Capture the cell that displays the provided text and extract its [X, Y] central coordinate. 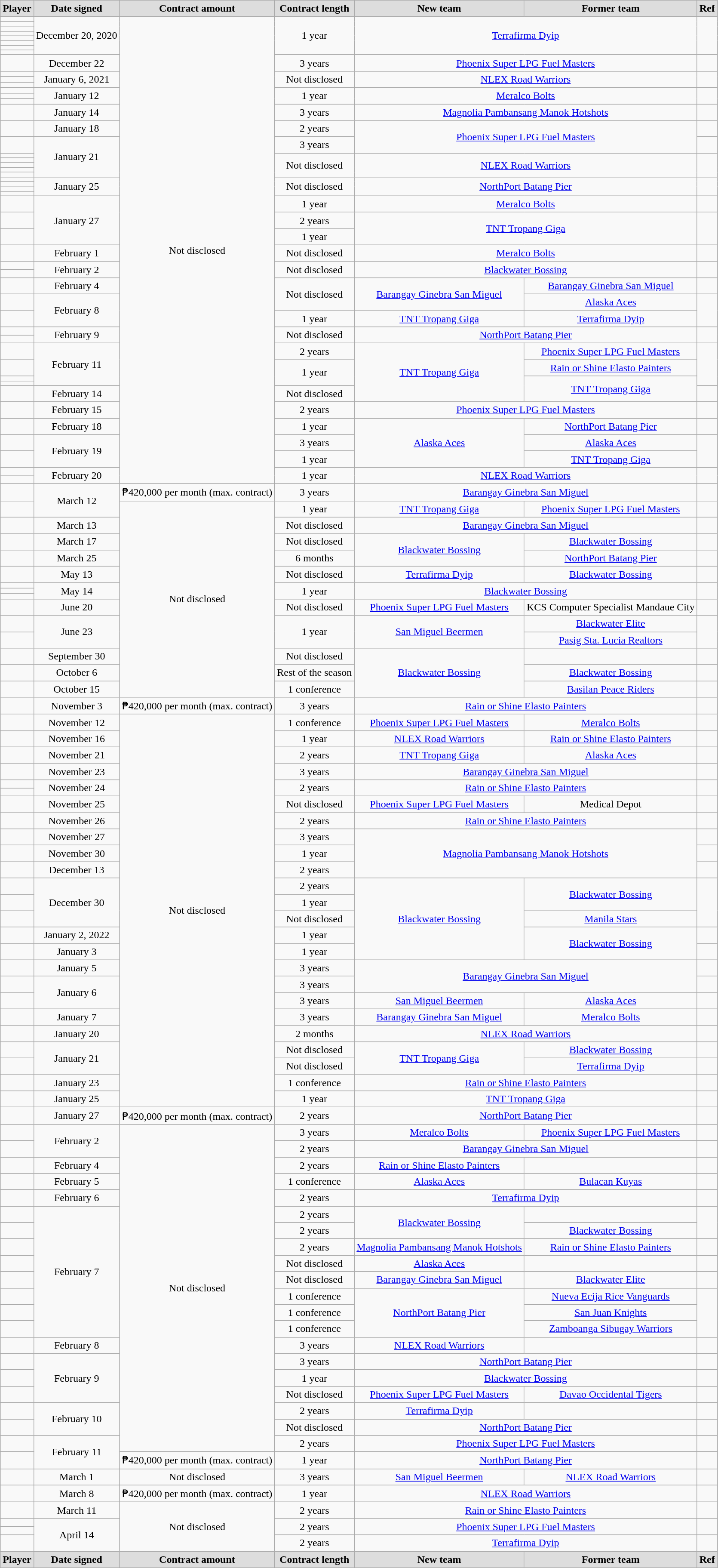
November 12 [77, 722]
March 1 [77, 1477]
November 23 [77, 771]
January 3 [77, 952]
March 17 [77, 542]
January 18 [77, 129]
December 22 [77, 63]
6 months [315, 558]
January 6, 2021 [77, 79]
February 10 [77, 1419]
November 24 [77, 788]
October 15 [77, 689]
September 30 [77, 656]
February 14 [77, 394]
December 30 [77, 903]
October 6 [77, 673]
November 3 [77, 706]
January 23 [77, 1083]
Manila Stars [611, 919]
November 16 [77, 739]
March 25 [77, 558]
March 13 [77, 525]
May 14 [77, 591]
February 18 [77, 426]
April 14 [77, 1535]
Basilan Peace Riders [611, 689]
February 6 [77, 1198]
November 27 [77, 837]
December 20, 2020 [77, 36]
Pasig Sta. Lucia Realtors [611, 640]
Rest of the season [315, 673]
November 26 [77, 821]
February 5 [77, 1182]
2 months [315, 1034]
Bulacan Kuyas [611, 1182]
February 19 [77, 451]
Nueva Ecija Rice Vanguards [611, 1296]
Medical Depot [611, 804]
January 6 [77, 992]
January 7 [77, 1017]
Zamboanga Sibugay Warriors [611, 1329]
November 21 [77, 755]
January 2, 2022 [77, 935]
June 20 [77, 607]
March 8 [77, 1494]
January 14 [77, 112]
February 1 [77, 253]
June 23 [77, 632]
February 15 [77, 410]
January 5 [77, 968]
KCS Computer Specialist Mandaue City [611, 607]
February 20 [77, 475]
November 25 [77, 804]
Davao Occidental Tigers [611, 1394]
January 20 [77, 1034]
March 12 [77, 500]
May 13 [77, 574]
December 13 [77, 870]
November 30 [77, 853]
March 11 [77, 1510]
January 12 [77, 95]
San Juan Knights [611, 1312]
February 7 [77, 1272]
